Find where the given text appears and provide that cell's center as (x, y) coordinate. 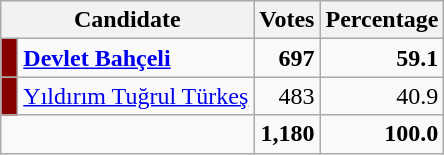
Candidate (128, 20)
Yıldırım Tuğrul Türkeş (136, 96)
59.1 (382, 58)
40.9 (382, 96)
Devlet Bahçeli (136, 58)
697 (287, 58)
100.0 (382, 134)
Votes (287, 20)
1,180 (287, 134)
483 (287, 96)
Percentage (382, 20)
